Detect which cell encompasses the target text, then output its (X, Y) center coordinate. 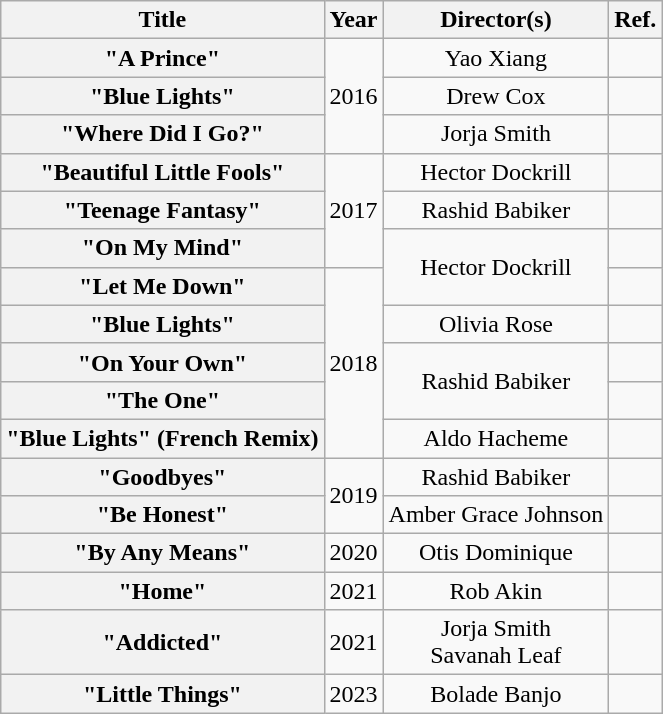
"Home" (162, 591)
Director(s) (496, 20)
"Goodbyes" (162, 477)
Title (162, 20)
Yao Xiang (496, 58)
Jorja Smith (496, 134)
"By Any Means" (162, 553)
Amber Grace Johnson (496, 515)
"Where Did I Go?" (162, 134)
"Let Me Down" (162, 286)
Rob Akin (496, 591)
"Addicted" (162, 642)
2018 (354, 362)
2016 (354, 96)
"Little Things" (162, 694)
Drew Cox (496, 96)
"The One" (162, 400)
2019 (354, 496)
Year (354, 20)
"Be Honest" (162, 515)
"A Prince" (162, 58)
"Blue Lights" (French Remix) (162, 438)
Jorja Smith Savanah Leaf (496, 642)
"On Your Own" (162, 362)
Bolade Banjo (496, 694)
"Beautiful Little Fools" (162, 172)
Aldo Hacheme (496, 438)
Ref. (636, 20)
Olivia Rose (496, 324)
"On My Mind" (162, 248)
2020 (354, 553)
Otis Dominique (496, 553)
2023 (354, 694)
2017 (354, 210)
"Teenage Fantasy" (162, 210)
